For the text-containing cell, return its midpoint in [x, y] coordinate format. 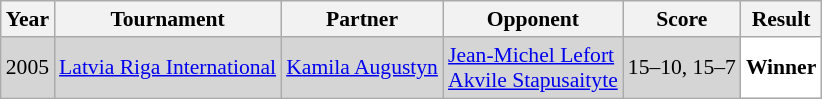
Jean-Michel Lefort Akvile Stapusaityte [533, 68]
Kamila Augustyn [362, 68]
Tournament [168, 19]
Partner [362, 19]
2005 [28, 68]
Opponent [533, 19]
Score [682, 19]
Latvia Riga International [168, 68]
Result [782, 19]
Year [28, 19]
15–10, 15–7 [682, 68]
Winner [782, 68]
